Detect which cell encompasses the target text, then output its [X, Y] center coordinate. 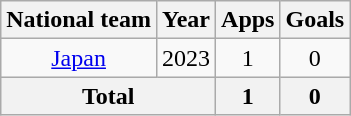
Year [186, 20]
National team [79, 20]
Goals [315, 20]
Total [108, 96]
Apps [248, 20]
2023 [186, 58]
Japan [79, 58]
